Extract the (X, Y) coordinate from the center of the cell holding the provided text.  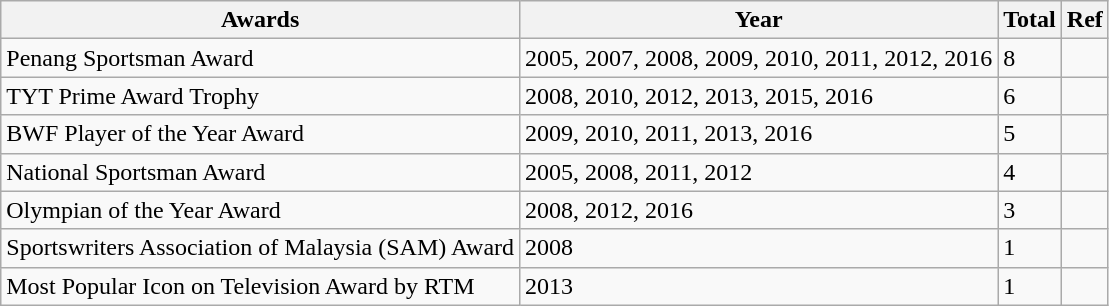
Year (759, 20)
3 (1030, 210)
2008 (759, 248)
BWF Player of the Year Award (260, 134)
Olympian of the Year Award (260, 210)
Sportswriters Association of Malaysia (SAM) Award (260, 248)
Awards (260, 20)
2013 (759, 286)
2008, 2012, 2016 (759, 210)
National Sportsman Award (260, 172)
Most Popular Icon on Television Award by RTM (260, 286)
2005, 2007, 2008, 2009, 2010, 2011, 2012, 2016 (759, 58)
TYT Prime Award Trophy (260, 96)
5 (1030, 134)
Total (1030, 20)
2005, 2008, 2011, 2012 (759, 172)
2009, 2010, 2011, 2013, 2016 (759, 134)
8 (1030, 58)
4 (1030, 172)
Ref (1084, 20)
Penang Sportsman Award (260, 58)
6 (1030, 96)
2008, 2010, 2012, 2013, 2015, 2016 (759, 96)
